Determine the (x, y) coordinate at the center of the cell enclosing the given text.  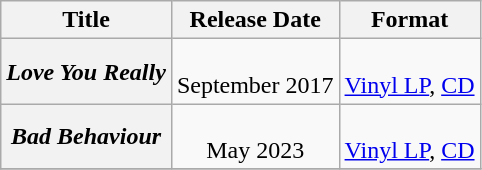
September 2017 (255, 72)
Love You Really (86, 72)
May 2023 (255, 136)
Title (86, 20)
Bad Behaviour (86, 136)
Format (410, 20)
Release Date (255, 20)
